Capture the cell that displays the provided text and extract its [x, y] central coordinate. 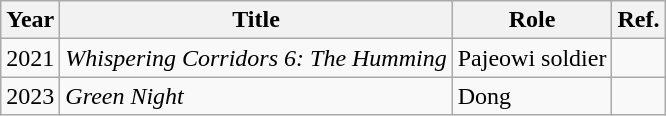
2023 [30, 96]
Pajeowi soldier [532, 58]
Dong [532, 96]
Whispering Corridors 6: The Humming [256, 58]
Role [532, 20]
Ref. [638, 20]
Green Night [256, 96]
Year [30, 20]
2021 [30, 58]
Title [256, 20]
